Pinpoint the cell where the given text exists, returning its [X, Y] midpoint coordinate. 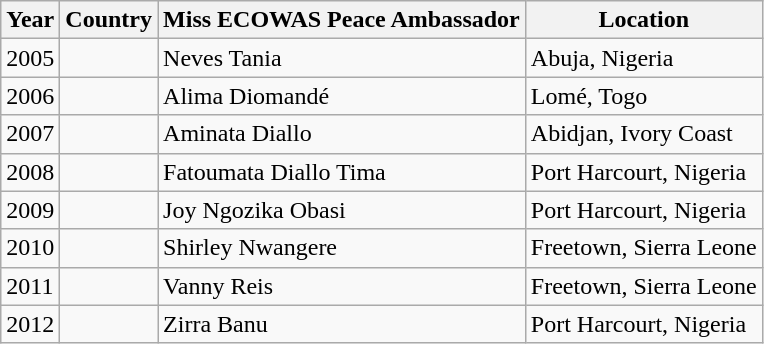
Miss ECOWAS Peace Ambassador [342, 20]
2010 [30, 248]
Country [109, 20]
2005 [30, 58]
2012 [30, 324]
Shirley Nwangere [342, 248]
Alima Diomandé [342, 96]
Joy Ngozika Obasi [342, 210]
Zirra Banu [342, 324]
Vanny Reis [342, 286]
2006 [30, 96]
2009 [30, 210]
2008 [30, 172]
2011 [30, 286]
Abuja, Nigeria [644, 58]
Year [30, 20]
Fatoumata Diallo Tima [342, 172]
Aminata Diallo [342, 134]
2007 [30, 134]
Location [644, 20]
Abidjan, Ivory Coast [644, 134]
Neves Tania [342, 58]
Lomé, Togo [644, 96]
